Output the (x, y) coordinate of the center of the cell containing the given text.  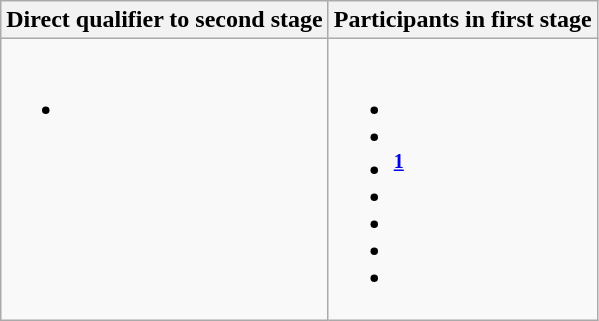
Direct qualifier to second stage (164, 20)
Participants in first stage (462, 20)
1 (462, 180)
